Find where the given text appears and provide that cell's center as (x, y) coordinate. 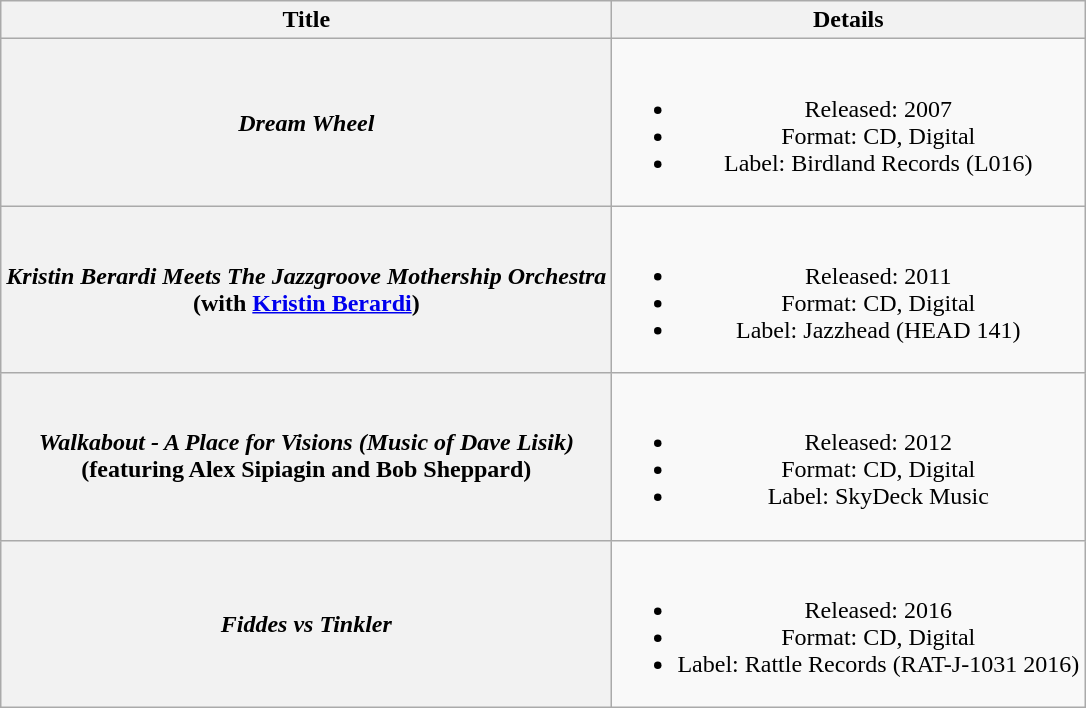
Released: 2011Format: CD, DigitalLabel: Jazzhead (HEAD 141) (848, 290)
Kristin Berardi Meets The Jazzgroove Mothership Orchestra (with Kristin Berardi) (306, 290)
Released: 2012Format: CD, DigitalLabel: SkyDeck Music (848, 456)
Dream Wheel (306, 122)
Released: 2016Format: CD, DigitalLabel: Rattle Records (RAT-J-1031 2016) (848, 624)
Title (306, 20)
Released: 2007Format: CD, DigitalLabel: Birdland Records (L016) (848, 122)
Details (848, 20)
Fiddes vs Tinkler (306, 624)
Walkabout - A Place for Visions (Music of Dave Lisik) (featuring Alex Sipiagin and Bob Sheppard) (306, 456)
